Return the (x, y) coordinate for the center point of the cell that contains the specified text.  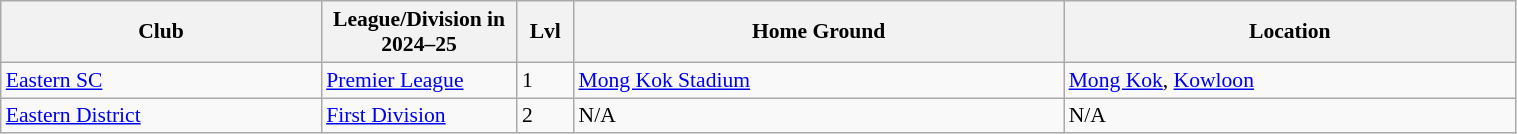
First Division (419, 116)
1 (546, 80)
Club (161, 32)
Mong Kok Stadium (819, 80)
Location (1290, 32)
2 (546, 116)
League/Division in 2024–25 (419, 32)
Premier League (419, 80)
Mong Kok, Kowloon (1290, 80)
Home Ground (819, 32)
Eastern District (161, 116)
Lvl (546, 32)
Eastern SC (161, 80)
